Search for the cell housing the specified text and yield its (x, y) center coordinate. 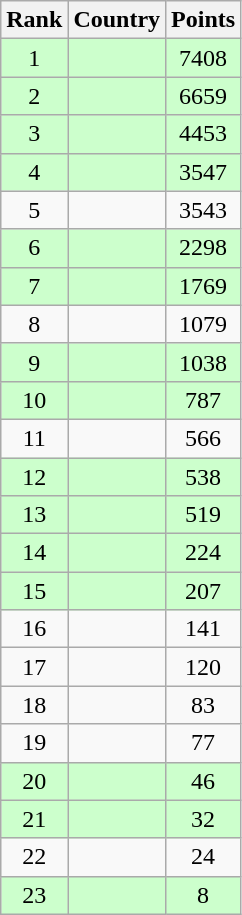
2298 (204, 248)
7408 (204, 58)
10 (34, 400)
787 (204, 400)
538 (204, 477)
Points (204, 20)
224 (204, 553)
17 (34, 667)
4 (34, 172)
6 (34, 248)
519 (204, 515)
3547 (204, 172)
22 (34, 857)
24 (204, 857)
13 (34, 515)
11 (34, 438)
21 (34, 819)
7 (34, 286)
5 (34, 210)
Country (117, 20)
1769 (204, 286)
207 (204, 591)
15 (34, 591)
Rank (34, 20)
2 (34, 96)
141 (204, 629)
16 (34, 629)
18 (34, 705)
19 (34, 743)
1038 (204, 362)
9 (34, 362)
3543 (204, 210)
6659 (204, 96)
20 (34, 781)
32 (204, 819)
12 (34, 477)
83 (204, 705)
14 (34, 553)
1 (34, 58)
566 (204, 438)
1079 (204, 324)
3 (34, 134)
4453 (204, 134)
120 (204, 667)
77 (204, 743)
23 (34, 895)
46 (204, 781)
